Determine the (X, Y) coordinate at the center of the cell enclosing the given text.  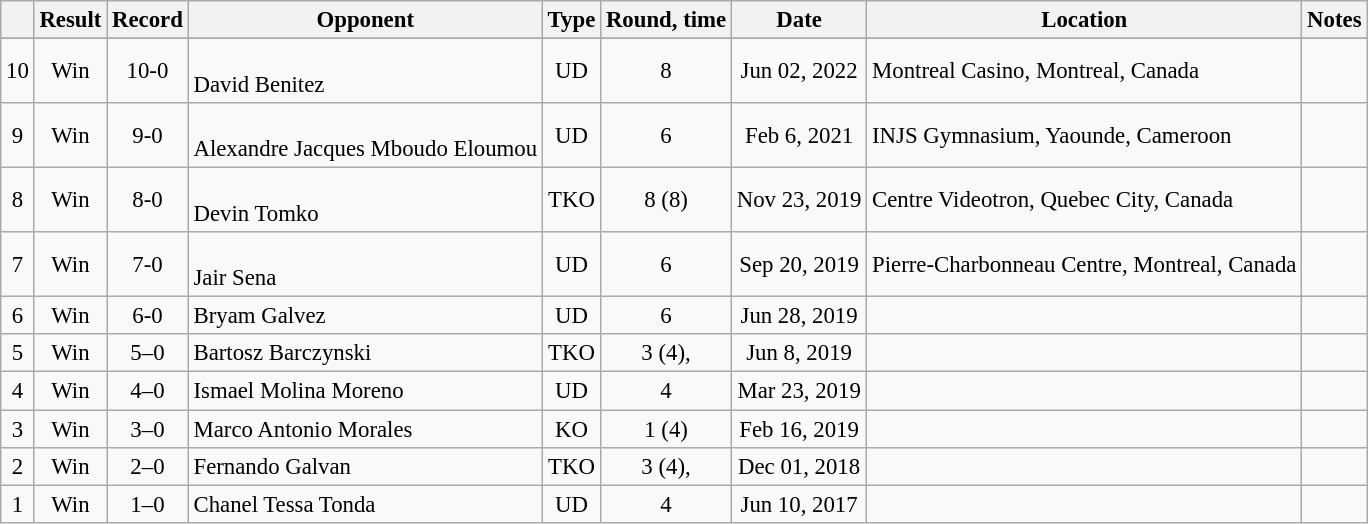
Chanel Tessa Tonda (365, 504)
Montreal Casino, Montreal, Canada (1084, 72)
8-0 (148, 200)
Feb 6, 2021 (798, 136)
Jun 10, 2017 (798, 504)
2–0 (148, 466)
Devin Tomko (365, 200)
Mar 23, 2019 (798, 391)
Notes (1334, 20)
3–0 (148, 429)
Centre Videotron, Quebec City, Canada (1084, 200)
Fernando Galvan (365, 466)
2 (18, 466)
Marco Antonio Morales (365, 429)
5–0 (148, 353)
1 (18, 504)
5 (18, 353)
Round, time (666, 20)
Location (1084, 20)
Ismael Molina Moreno (365, 391)
Type (571, 20)
Dec 01, 2018 (798, 466)
3 (18, 429)
Bartosz Barczynski (365, 353)
Pierre-Charbonneau Centre, Montreal, Canada (1084, 264)
9 (18, 136)
David Benitez (365, 72)
1–0 (148, 504)
Opponent (365, 20)
KO (571, 429)
Jun 8, 2019 (798, 353)
7 (18, 264)
10-0 (148, 72)
Date (798, 20)
7-0 (148, 264)
Sep 20, 2019 (798, 264)
Feb 16, 2019 (798, 429)
10 (18, 72)
1 (4) (666, 429)
INJS Gymnasium, Yaounde, Cameroon (1084, 136)
Result (70, 20)
Nov 23, 2019 (798, 200)
6-0 (148, 316)
Record (148, 20)
Bryam Galvez (365, 316)
Jair Sena (365, 264)
Jun 28, 2019 (798, 316)
Jun 02, 2022 (798, 72)
9-0 (148, 136)
8 (8) (666, 200)
4–0 (148, 391)
Alexandre Jacques Mboudo Eloumou (365, 136)
